Find where the given text appears and provide that cell's center as (x, y) coordinate. 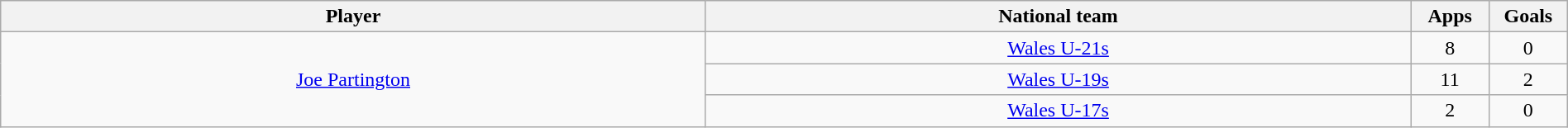
Player (354, 17)
Wales U-17s (1059, 111)
Goals (1528, 17)
Wales U-21s (1059, 48)
Joe Partington (354, 79)
Wales U-19s (1059, 79)
8 (1451, 48)
National team (1059, 17)
11 (1451, 79)
Apps (1451, 17)
